Determine the (x, y) coordinate at the center of the cell enclosing the given text.  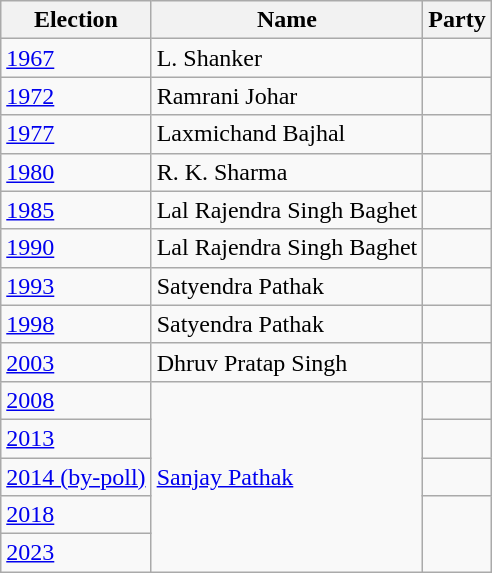
1998 (76, 324)
1977 (76, 134)
L. Shanker (287, 58)
2023 (76, 553)
1967 (76, 58)
2013 (76, 438)
1980 (76, 172)
2008 (76, 400)
Dhruv Pratap Singh (287, 362)
2014 (by-poll) (76, 477)
2003 (76, 362)
1990 (76, 248)
Party (457, 20)
Ramrani Johar (287, 96)
Name (287, 20)
2018 (76, 515)
Laxmichand Bajhal (287, 134)
Election (76, 20)
1972 (76, 96)
1993 (76, 286)
R. K. Sharma (287, 172)
Sanjay Pathak (287, 476)
1985 (76, 210)
